Detect which cell encompasses the target text, then output its (X, Y) center coordinate. 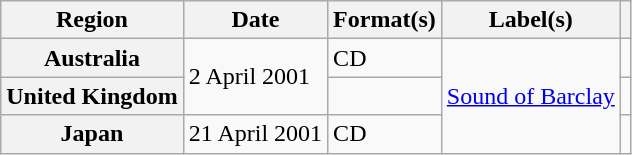
Japan (92, 134)
Region (92, 20)
21 April 2001 (255, 134)
Label(s) (530, 20)
Sound of Barclay (530, 96)
2 April 2001 (255, 77)
United Kingdom (92, 96)
Date (255, 20)
Australia (92, 58)
Format(s) (385, 20)
